Return (X, Y) of the center of cell containing provided text 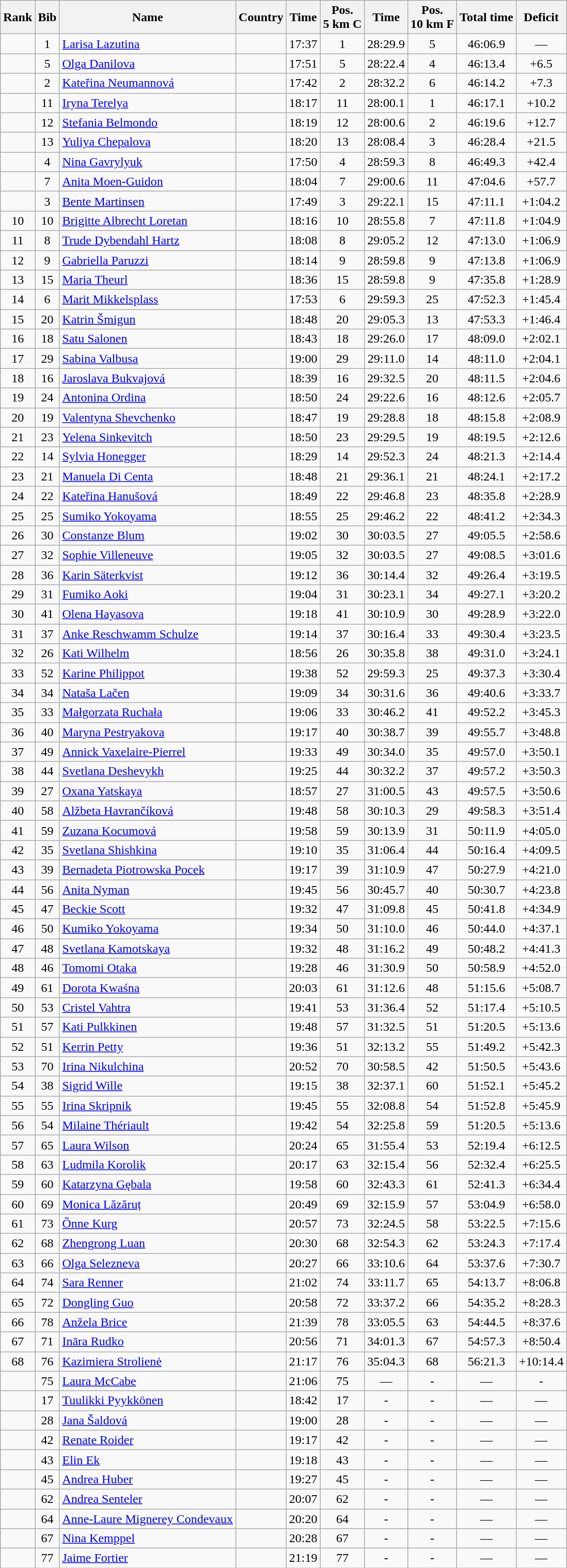
31:12.6 (386, 988)
30:14.4 (386, 575)
29:46.8 (386, 496)
32:08.8 (386, 1106)
34:01.3 (386, 1342)
20:49 (303, 1204)
48:12.6 (486, 398)
19:04 (303, 595)
18:56 (303, 654)
Brigitte Albrecht Loretan (148, 221)
Annick Vaxelaire-Pierrel (148, 752)
20:57 (303, 1224)
18:14 (303, 260)
20:07 (303, 1499)
Anne-Laure Mignerey Condevaux (148, 1518)
19:06 (303, 712)
49:08.5 (486, 555)
29:05.3 (386, 319)
+4:09.5 (541, 850)
+5:45.2 (541, 1086)
52:41.3 (486, 1184)
46:13.4 (486, 64)
33:05.5 (386, 1322)
49:26.4 (486, 575)
+6:12.5 (541, 1145)
+2:04.6 (541, 378)
Name (148, 18)
48:11.5 (486, 378)
17:50 (303, 162)
33:11.7 (386, 1283)
18:20 (303, 142)
Fumiko Aoki (148, 595)
19:05 (303, 555)
50:16.4 (486, 850)
Country (261, 18)
31:30.9 (386, 968)
Stefania Belmondo (148, 122)
Jaime Fortier (148, 1558)
19:33 (303, 752)
33:37.2 (386, 1302)
+4:34.9 (541, 909)
+12.7 (541, 122)
32:15.4 (386, 1165)
56:21.3 (486, 1361)
19:12 (303, 575)
+3:48.8 (541, 732)
Tomomi Otaka (148, 968)
Zhengrong Luan (148, 1244)
Katrin Šmigun (148, 319)
20:24 (303, 1145)
+7:15.6 (541, 1224)
Gabriella Paruzzi (148, 260)
29:32.5 (386, 378)
Karin Säterkvist (148, 575)
+6.5 (541, 64)
28:08.4 (386, 142)
Sumiko Yokoyama (148, 516)
32:37.1 (386, 1086)
20:20 (303, 1518)
Sylvia Honegger (148, 457)
18:55 (303, 516)
Svetlana Shishkina (148, 850)
Zuzana Kocumová (148, 830)
48:15.8 (486, 417)
Irina Skripnik (148, 1106)
Kerrin Petty (148, 1047)
20:30 (303, 1244)
Bib (48, 18)
+2:28.9 (541, 496)
30:10.3 (386, 811)
50:27.9 (486, 870)
29:22.1 (386, 201)
Milaine Thériault (148, 1125)
+1:04.2 (541, 201)
20:17 (303, 1165)
49:55.7 (486, 732)
53:24.3 (486, 1244)
19:38 (303, 673)
48:35.8 (486, 496)
Rank (18, 18)
Marit Mikkelsplass (148, 300)
18:57 (303, 791)
28:00.1 (386, 103)
49:58.3 (486, 811)
Sabina Valbusa (148, 359)
49:27.1 (486, 595)
+2:17.2 (541, 476)
31:00.5 (386, 791)
49:57.2 (486, 771)
Laura McCabe (148, 1381)
51:52.1 (486, 1086)
28:59.3 (386, 162)
47:53.3 (486, 319)
Kateřina Hanušová (148, 496)
21:19 (303, 1558)
+4:23.8 (541, 889)
19:14 (303, 634)
19:42 (303, 1125)
+4:05.0 (541, 830)
+4:41.3 (541, 949)
19:10 (303, 850)
32:25.8 (386, 1125)
53:37.6 (486, 1263)
+3:51.4 (541, 811)
+2:12.6 (541, 437)
Iryna Terelya (148, 103)
+3:45.3 (541, 712)
+7:30.7 (541, 1263)
+3:33.7 (541, 693)
+4:52.0 (541, 968)
30:23.1 (386, 595)
30:34.0 (386, 752)
47:52.3 (486, 300)
54:44.5 (486, 1322)
+2:05.7 (541, 398)
18:39 (303, 378)
50:48.2 (486, 949)
+5:08.7 (541, 988)
18:49 (303, 496)
Kazimiera Strolienė (148, 1361)
46:28.4 (486, 142)
+8:06.8 (541, 1283)
Monica Lăzăruț (148, 1204)
+57.7 (541, 181)
19:34 (303, 929)
19:15 (303, 1086)
Nina Kemppel (148, 1539)
30:13.9 (386, 830)
Ināra Rudko (148, 1342)
Kumiko Yokoyama (148, 929)
47:13.8 (486, 260)
32:54.3 (386, 1244)
Małgorzata Ruchała (148, 712)
30:58.5 (386, 1066)
49:31.0 (486, 654)
+8:37.6 (541, 1322)
18:19 (303, 122)
29:11.0 (386, 359)
47:11.8 (486, 221)
30:16.4 (386, 634)
51:15.6 (486, 988)
17:37 (303, 44)
48:09.0 (486, 339)
46:19.6 (486, 122)
Olga Danilova (148, 64)
19:09 (303, 693)
51:17.4 (486, 1007)
Renate Roider (148, 1440)
+2:58.6 (541, 535)
Dorota Kwaśna (148, 988)
50:41.8 (486, 909)
+6:58.0 (541, 1204)
18:47 (303, 417)
50:44.0 (486, 929)
30:10.9 (386, 614)
Sigrid Wille (148, 1086)
32:13.2 (386, 1047)
48:19.5 (486, 437)
Trude Dybendahl Hartz (148, 240)
Beckie Scott (148, 909)
Ludmila Korolik (148, 1165)
18:17 (303, 103)
+8:50.4 (541, 1342)
Dongling Guo (148, 1302)
49:57.0 (486, 752)
Deficit (541, 18)
29:22.6 (386, 398)
19:41 (303, 1007)
Tuulikki Pyykkönen (148, 1401)
32:43.3 (386, 1184)
29:00.6 (386, 181)
Jaroslava Bukvajová (148, 378)
46:14.2 (486, 83)
Maria Theurl (148, 280)
+3:30.4 (541, 673)
31:10.9 (386, 870)
19:28 (303, 968)
Sophie Villeneuve (148, 555)
Laura Wilson (148, 1145)
+3:24.1 (541, 654)
48:24.1 (486, 476)
50:11.9 (486, 830)
+5:43.6 (541, 1066)
31:16.2 (386, 949)
30:31.6 (386, 693)
48:21.3 (486, 457)
48:41.2 (486, 516)
+10.2 (541, 103)
Olga Selezneva (148, 1263)
+3:01.6 (541, 555)
+1:04.9 (541, 221)
30:38.7 (386, 732)
Nina Gavrylyuk (148, 162)
18:29 (303, 457)
Larisa Lazutina (148, 44)
Kati Pulkkinen (148, 1027)
+3:20.2 (541, 595)
+7:17.4 (541, 1244)
+10:14.4 (541, 1361)
33:10.6 (386, 1263)
31:09.8 (386, 909)
20:58 (303, 1302)
Svetlana Deshevykh (148, 771)
Pos.10 km F (433, 18)
49:30.4 (486, 634)
17:53 (303, 300)
32:15.9 (386, 1204)
+4:21.0 (541, 870)
49:28.9 (486, 614)
49:57.5 (486, 791)
30:45.7 (386, 889)
31:55.4 (386, 1145)
Antonina Ordina (148, 398)
49:40.6 (486, 693)
54:13.7 (486, 1283)
29:05.2 (386, 240)
+5:42.3 (541, 1047)
20:03 (303, 988)
50:30.7 (486, 889)
Valentyna Shevchenko (148, 417)
+2:02.1 (541, 339)
+3:23.5 (541, 634)
+21.5 (541, 142)
28:32.2 (386, 83)
Anke Reschwamm Schulze (148, 634)
18:04 (303, 181)
49:05.5 (486, 535)
47:11.1 (486, 201)
Jana Šaldová (148, 1420)
Constanze Blum (148, 535)
+2:34.3 (541, 516)
21:06 (303, 1381)
47:13.0 (486, 240)
Anžela Brice (148, 1322)
Õnne Kurg (148, 1224)
Yuliya Chepalova (148, 142)
+4:37.1 (541, 929)
Nataša Lačen (148, 693)
+2:14.4 (541, 457)
+2:04.1 (541, 359)
29:46.2 (386, 516)
30:35.8 (386, 654)
Yelena Sinkevitch (148, 437)
Satu Salonen (148, 339)
19:25 (303, 771)
46:49.3 (486, 162)
+1:45.4 (541, 300)
19:02 (303, 535)
+1:28.9 (541, 280)
28:22.4 (386, 64)
52:19.4 (486, 1145)
51:50.5 (486, 1066)
17:51 (303, 64)
20:56 (303, 1342)
21:17 (303, 1361)
46:06.9 (486, 44)
Katarzyna Gębala (148, 1184)
Olena Hayasova (148, 614)
Bente Martinsen (148, 201)
+1:46.4 (541, 319)
+2:08.9 (541, 417)
28:00.6 (386, 122)
29:28.8 (386, 417)
19:36 (303, 1047)
+5:45.9 (541, 1106)
Oxana Yatskaya (148, 791)
18:43 (303, 339)
Kati Wilhelm (148, 654)
30:46.2 (386, 712)
28:55.8 (386, 221)
Andrea Senteler (148, 1499)
21:02 (303, 1283)
Andrea Huber (148, 1479)
Irina Nikulchina (148, 1066)
+6:34.4 (541, 1184)
+3:22.0 (541, 614)
32:24.5 (386, 1224)
29:29.5 (386, 437)
54:35.2 (486, 1302)
48:11.0 (486, 359)
Total time (486, 18)
53:22.5 (486, 1224)
Sara Renner (148, 1283)
51:49.2 (486, 1047)
+42.4 (541, 162)
28:29.9 (386, 44)
Bernadeta Piotrowska Pocek (148, 870)
49:52.2 (486, 712)
19:27 (303, 1479)
47:04.6 (486, 181)
20:28 (303, 1539)
29:36.1 (386, 476)
50:58.9 (486, 968)
31:06.4 (386, 850)
Maryna Pestryakova (148, 732)
Pos.5 km C (342, 18)
Anita Moen-Guidon (148, 181)
29:26.0 (386, 339)
+8:28.3 (541, 1302)
29:52.3 (386, 457)
18:42 (303, 1401)
Cristel Vahtra (148, 1007)
35:04.3 (386, 1361)
46:17.1 (486, 103)
Manuela Di Centa (148, 476)
+7.3 (541, 83)
17:49 (303, 201)
47:35.8 (486, 280)
21:39 (303, 1322)
+3:50.3 (541, 771)
Alžbeta Havrančíková (148, 811)
20:52 (303, 1066)
+3:50.6 (541, 791)
Karine Philippot (148, 673)
54:57.3 (486, 1342)
49:37.3 (486, 673)
18:36 (303, 280)
Kateřina Neumannová (148, 83)
31:32.5 (386, 1027)
+3:50.1 (541, 752)
52:32.4 (486, 1165)
+6:25.5 (541, 1165)
+3:19.5 (541, 575)
53:04.9 (486, 1204)
Anita Nyman (148, 889)
17:42 (303, 83)
31:36.4 (386, 1007)
51:52.8 (486, 1106)
18:08 (303, 240)
31:10.0 (386, 929)
30:32.2 (386, 771)
20:27 (303, 1263)
18:16 (303, 221)
Elin Ek (148, 1460)
Svetlana Kamotskaya (148, 949)
+5:10.5 (541, 1007)
